Extract the [X, Y] coordinate from the center of the cell holding the provided text.  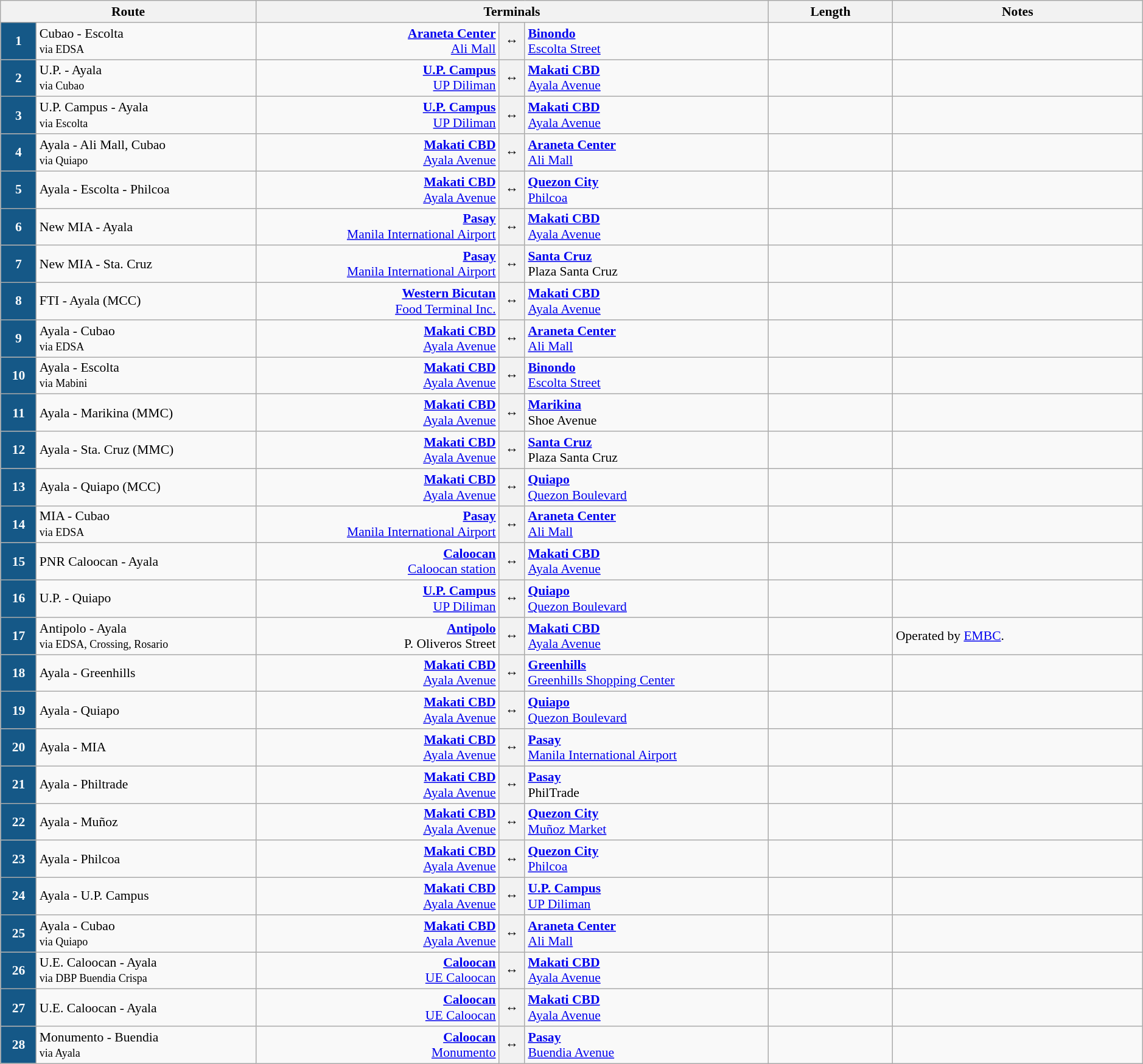
5 [18, 190]
PasayBuendia Avenue [646, 1045]
24 [18, 897]
19 [18, 711]
17 [18, 636]
Ayala - Quiapo [146, 711]
GreenhillsGreenhills Shopping Center [646, 673]
6 [18, 226]
25 [18, 933]
21 [18, 785]
Ayala - U.P. Campus [146, 897]
10 [18, 376]
AntipoloP. Oliveros Street [377, 636]
1 [18, 41]
Terminals [512, 12]
PNR Caloocan - Ayala [146, 562]
Ayala - Escoltavia Mabini [146, 376]
7 [18, 264]
FTI - Ayala (MCC) [146, 302]
Route [128, 12]
U.E. Caloocan - Ayalavia DBP Buendia Crispa [146, 971]
Ayala - MIA [146, 747]
Operated by EMBC. [1018, 636]
14 [18, 524]
Notes [1018, 12]
Cubao - Escoltavia EDSA [146, 41]
Length [830, 12]
20 [18, 747]
Ayala - Cubaovia Quiapo [146, 933]
22 [18, 821]
Ayala - Escolta - Philcoa [146, 190]
U.P. - Quiapo [146, 599]
8 [18, 302]
Ayala - Greenhills [146, 673]
Ayala - Quiapo (MCC) [146, 487]
2 [18, 78]
3 [18, 116]
9 [18, 338]
13 [18, 487]
23 [18, 859]
4 [18, 152]
New MIA - Ayala [146, 226]
CaloocanMonumento [377, 1045]
CaloocanCaloocan station [377, 562]
Ayala - Ali Mall, Cubaovia Quiapo [146, 152]
Monumento - Buendiavia Ayala [146, 1045]
27 [18, 1007]
Ayala - Philcoa [146, 859]
U.E. Caloocan - Ayala [146, 1007]
Ayala - Marikina (MMC) [146, 412]
16 [18, 599]
26 [18, 971]
MIA - Cubaovia EDSA [146, 524]
Quezon CityMuñoz Market [646, 821]
New MIA - Sta. Cruz [146, 264]
15 [18, 562]
11 [18, 412]
Ayala - Cubaovia EDSA [146, 338]
PasayPhilTrade [646, 785]
Ayala - Philtrade [146, 785]
Antipolo - Ayalavia EDSA, Crossing, Rosario [146, 636]
28 [18, 1045]
Ayala - Muñoz [146, 821]
Ayala - Sta. Cruz (MMC) [146, 450]
Western BicutanFood Terminal Inc. [377, 302]
12 [18, 450]
MarikinaShoe Avenue [646, 412]
18 [18, 673]
U.P. - Ayalavia Cubao [146, 78]
U.P. Campus - Ayalavia Escolta [146, 116]
